Identify which cell holds the provided text, then report its (X, Y) central coordinate. 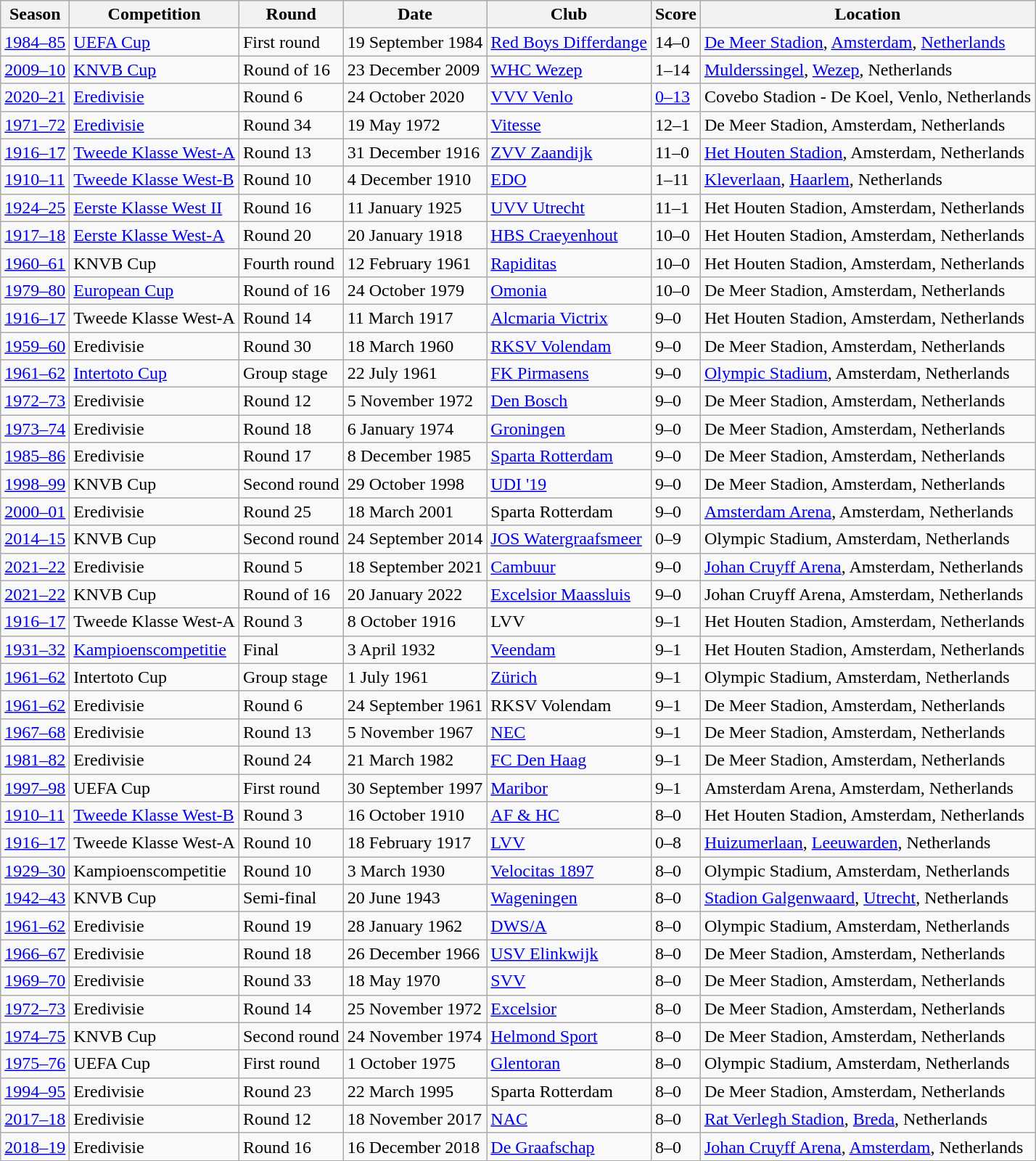
Semi-final (291, 898)
19 September 1984 (415, 42)
1979–80 (35, 290)
Mulderssingel, Wezep, Netherlands (868, 70)
11–0 (675, 152)
1994–95 (35, 1091)
0–9 (675, 539)
Maribor (569, 787)
Den Bosch (569, 401)
1960–61 (35, 263)
18 March 1960 (415, 346)
Club (569, 15)
JOS Watergraafsmeer (569, 539)
1974–75 (35, 1036)
18 November 2017 (415, 1119)
Date (415, 15)
Round 17 (291, 456)
5 November 1972 (415, 401)
Excelsior Maassluis (569, 594)
18 May 1970 (415, 981)
Cambuur (569, 567)
20 January 1918 (415, 235)
8 December 1985 (415, 456)
31 December 1916 (415, 152)
Wageningen (569, 898)
1981–82 (35, 760)
24 September 2014 (415, 539)
6 January 1974 (415, 429)
Round 5 (291, 567)
4 December 1910 (415, 180)
1975–76 (35, 1064)
1959–60 (35, 346)
WHC Wezep (569, 70)
Red Boys Differdange (569, 42)
1–14 (675, 70)
DWS/A (569, 926)
2009–10 (35, 70)
1998–99 (35, 484)
1–11 (675, 180)
Omonia (569, 290)
1966–67 (35, 953)
26 December 1966 (415, 953)
Round 33 (291, 981)
1997–98 (35, 787)
De Graafschap (569, 1146)
FK Pirmasens (569, 374)
20 January 2022 (415, 594)
0–13 (675, 97)
16 October 1910 (415, 816)
22 March 1995 (415, 1091)
1917–18 (35, 235)
USV Elinkwijk (569, 953)
1924–25 (35, 208)
AF & HC (569, 816)
29 October 1998 (415, 484)
24 October 2020 (415, 97)
Rapiditas (569, 263)
EDO (569, 180)
Kleverlaan, Haarlem, Netherlands (868, 180)
25 November 1972 (415, 1009)
Glentoran (569, 1064)
11 January 1925 (415, 208)
24 November 1974 (415, 1036)
2014–15 (35, 539)
2017–18 (35, 1119)
Velocitas 1897 (569, 871)
Round 25 (291, 512)
Helmond Sport (569, 1036)
16 December 2018 (415, 1146)
Zürich (569, 677)
VVV Venlo (569, 97)
Covebo Stadion - De Koel, Venlo, Netherlands (868, 97)
12 February 1961 (415, 263)
Fourth round (291, 263)
Season (35, 15)
24 October 1979 (415, 290)
20 June 1943 (415, 898)
Veendam (569, 649)
Round 19 (291, 926)
Round 30 (291, 346)
HBS Craeyenhout (569, 235)
Competition (155, 15)
Excelsior (569, 1009)
28 January 1962 (415, 926)
2020–21 (35, 97)
Final (291, 649)
8 October 1916 (415, 622)
11 March 1917 (415, 318)
1969–70 (35, 981)
Score (675, 15)
Rat Verlegh Stadion, Breda, Netherlands (868, 1119)
3 March 1930 (415, 871)
18 March 2001 (415, 512)
30 September 1997 (415, 787)
NAC (569, 1119)
1971–72 (35, 125)
Stadion Galgenwaard, Utrecht, Netherlands (868, 898)
1931–32 (35, 649)
Vitesse (569, 125)
ZVV Zaandijk (569, 152)
12–1 (675, 125)
22 July 1961 (415, 374)
UVV Utrecht (569, 208)
1967–68 (35, 732)
Location (868, 15)
SVV (569, 981)
24 September 1961 (415, 705)
11–1 (675, 208)
FC Den Haag (569, 760)
1984–85 (35, 42)
Alcmaria Victrix (569, 318)
Round 34 (291, 125)
3 April 1932 (415, 649)
21 March 1982 (415, 760)
UDI '19 (569, 484)
19 May 1972 (415, 125)
5 November 1967 (415, 732)
1 July 1961 (415, 677)
Round (291, 15)
Round 24 (291, 760)
2018–19 (35, 1146)
Eerste Klasse West II (155, 208)
Round 20 (291, 235)
1985–86 (35, 456)
14–0 (675, 42)
Round 23 (291, 1091)
1 October 1975 (415, 1064)
2000–01 (35, 512)
18 September 2021 (415, 567)
18 February 1917 (415, 843)
23 December 2009 (415, 70)
1929–30 (35, 871)
Eerste Klasse West-A (155, 235)
1942–43 (35, 898)
1973–74 (35, 429)
NEC (569, 732)
Huizumerlaan, Leeuwarden, Netherlands (868, 843)
European Cup (155, 290)
0–8 (675, 843)
Groningen (569, 429)
